Scan for the cell matching the given text and deliver its (x, y) coordinate at center. 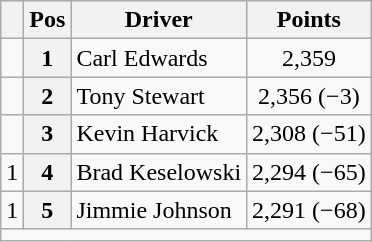
2,359 (310, 58)
2,308 (−51) (310, 134)
Pos (48, 20)
Brad Keselowski (159, 172)
5 (48, 210)
Driver (159, 20)
Tony Stewart (159, 96)
Kevin Harvick (159, 134)
Points (310, 20)
2,291 (−68) (310, 210)
3 (48, 134)
Carl Edwards (159, 58)
2,356 (−3) (310, 96)
4 (48, 172)
2 (48, 96)
2,294 (−65) (310, 172)
Jimmie Johnson (159, 210)
